Capture the cell that displays the provided text and extract its (x, y) central coordinate. 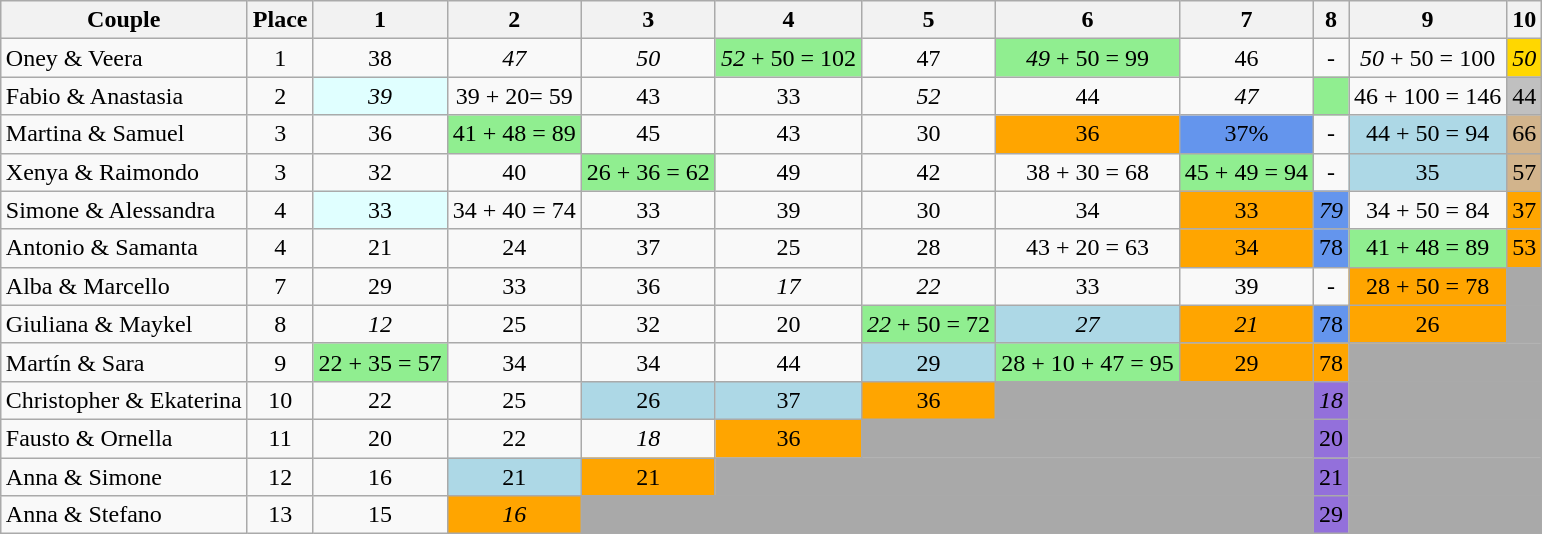
45 + 49 = 94 (1246, 172)
49 + 50 = 99 (1088, 58)
11 (280, 438)
42 (929, 172)
50 + 50 = 100 (1428, 58)
39 + 20= 59 (514, 96)
Fabio & Anastasia (124, 96)
44 + 50 = 94 (1428, 134)
13 (280, 515)
46 (1246, 58)
17 (788, 286)
66 (1524, 134)
35 (1428, 172)
22 + 35 = 57 (380, 362)
38 (380, 58)
Anna & Stefano (124, 515)
6 (1088, 20)
Giuliana & Maykel (124, 324)
28 + 10 + 47 = 95 (1088, 362)
79 (1330, 210)
Fausto & Ornella (124, 438)
5 (929, 20)
57 (1524, 172)
Place (280, 20)
37% (1246, 134)
28 + 50 = 78 (1428, 286)
34 + 40 = 74 (514, 210)
Anna & Simone (124, 477)
Antonio & Samanta (124, 248)
52 + 50 = 102 (788, 58)
Martina & Samuel (124, 134)
22 + 50 = 72 (929, 324)
Xenya & Raimondo (124, 172)
45 (648, 134)
15 (380, 515)
40 (514, 172)
26 + 36 = 62 (648, 172)
53 (1524, 248)
49 (788, 172)
Christopher & Ekaterina (124, 400)
Simone & Alessandra (124, 210)
43 + 20 = 63 (1088, 248)
Alba & Marcello (124, 286)
Oney & Veera (124, 58)
34 + 50 = 84 (1428, 210)
24 (514, 248)
28 (929, 248)
46 + 100 = 146 (1428, 96)
38 + 30 = 68 (1088, 172)
52 (929, 96)
27 (1088, 324)
Couple (124, 20)
Martín & Sara (124, 362)
